Locate the cell with the specified text and output its (x, y) center coordinate. 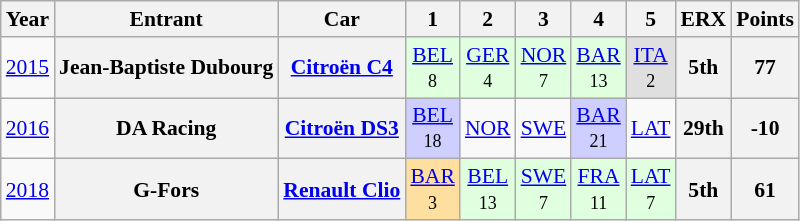
BAR13 (598, 68)
4 (598, 19)
Citroën DS3 (342, 128)
2016 (28, 128)
5 (651, 19)
BEL18 (432, 128)
ERX (704, 19)
2 (488, 19)
BAR21 (598, 128)
2018 (28, 190)
2015 (28, 68)
-10 (765, 128)
G-Fors (166, 190)
BEL8 (432, 68)
Jean-Baptiste Dubourg (166, 68)
LAT (651, 128)
61 (765, 190)
77 (765, 68)
DA Racing (166, 128)
3 (544, 19)
NOR (488, 128)
Renault Clio (342, 190)
1 (432, 19)
FRA11 (598, 190)
Citroën C4 (342, 68)
NOR7 (544, 68)
Car (342, 19)
SWE7 (544, 190)
BEL13 (488, 190)
Points (765, 19)
Entrant (166, 19)
BAR3 (432, 190)
GER4 (488, 68)
LAT7 (651, 190)
SWE (544, 128)
29th (704, 128)
Year (28, 19)
ITA2 (651, 68)
